Locate the cell with the specified text and output its [x, y] center coordinate. 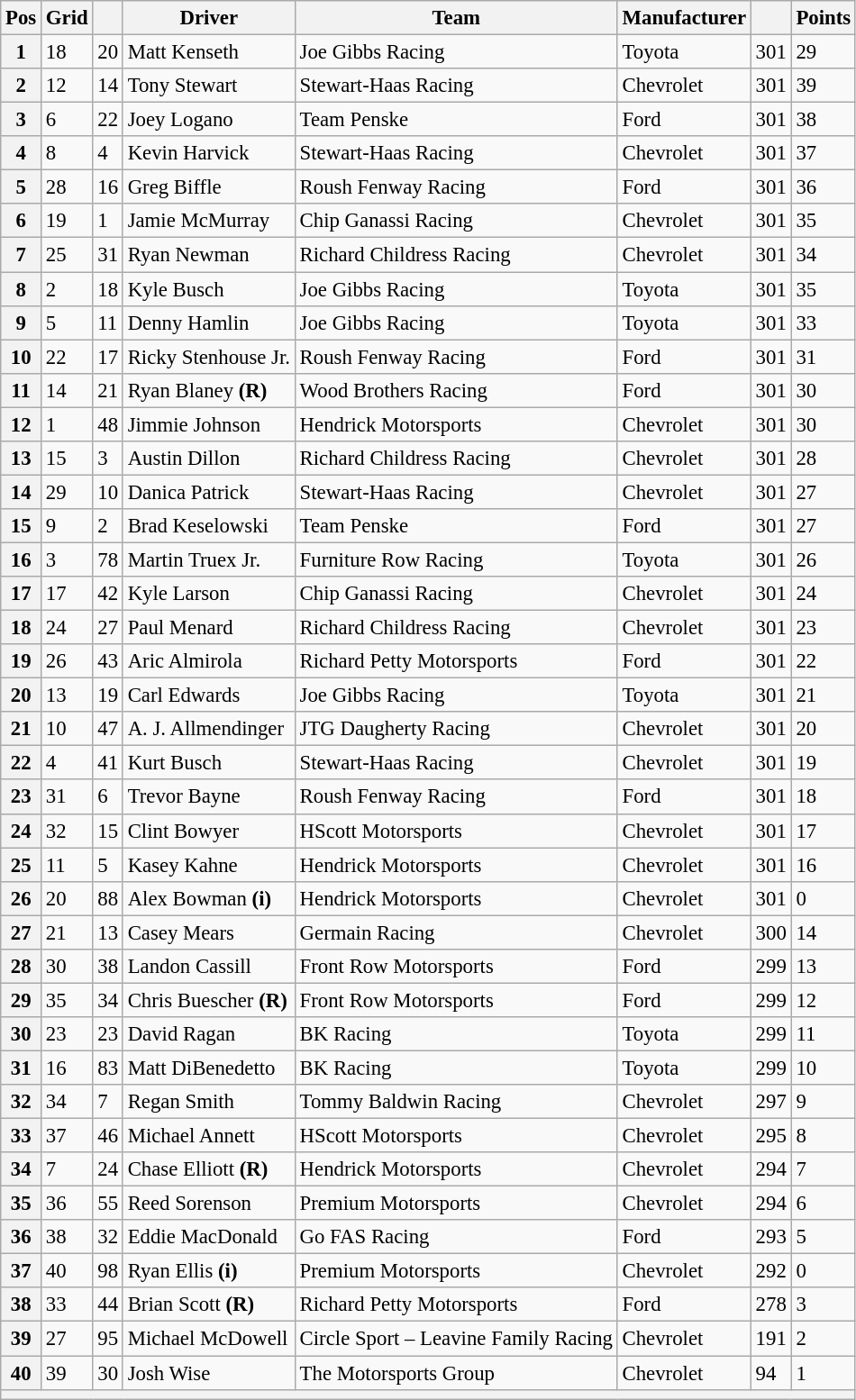
Brian Scott (R) [209, 1305]
Danica Patrick [209, 492]
44 [108, 1305]
191 [771, 1339]
Grid [67, 18]
Martin Truex Jr. [209, 559]
95 [108, 1339]
297 [771, 1102]
Josh Wise [209, 1373]
Greg Biffle [209, 187]
Tony Stewart [209, 86]
Carl Edwards [209, 695]
Clint Bowyer [209, 831]
Circle Sport – Leavine Family Racing [456, 1339]
Aric Almirola [209, 661]
78 [108, 559]
Michael McDowell [209, 1339]
Jimmie Johnson [209, 424]
Kyle Larson [209, 594]
Matt Kenseth [209, 52]
Furniture Row Racing [456, 559]
Austin Dillon [209, 459]
Matt DiBenedetto [209, 1068]
Landon Cassill [209, 967]
Kevin Harvick [209, 153]
55 [108, 1204]
42 [108, 594]
Ryan Newman [209, 255]
292 [771, 1271]
Kurt Busch [209, 763]
46 [108, 1136]
Brad Keselowski [209, 526]
Germain Racing [456, 932]
Casey Mears [209, 932]
JTG Daugherty Racing [456, 729]
Points [824, 18]
David Ragan [209, 1034]
94 [771, 1373]
83 [108, 1068]
Ryan Ellis (i) [209, 1271]
300 [771, 932]
The Motorsports Group [456, 1373]
278 [771, 1305]
98 [108, 1271]
Chase Elliott (R) [209, 1169]
Ricky Stenhouse Jr. [209, 357]
Alex Bowman (i) [209, 898]
Pos [22, 18]
Manufacturer [684, 18]
Joey Logano [209, 120]
Jamie McMurray [209, 221]
Kasey Kahne [209, 865]
47 [108, 729]
Trevor Bayne [209, 797]
43 [108, 661]
Regan Smith [209, 1102]
Tommy Baldwin Racing [456, 1102]
293 [771, 1237]
Ryan Blaney (R) [209, 390]
Go FAS Racing [456, 1237]
Wood Brothers Racing [456, 390]
48 [108, 424]
Michael Annett [209, 1136]
Kyle Busch [209, 289]
88 [108, 898]
295 [771, 1136]
Chris Buescher (R) [209, 1000]
Denny Hamlin [209, 323]
Eddie MacDonald [209, 1237]
Team [456, 18]
Reed Sorenson [209, 1204]
41 [108, 763]
Driver [209, 18]
Paul Menard [209, 628]
A. J. Allmendinger [209, 729]
